For the text-containing cell, return its midpoint in (X, Y) coordinate format. 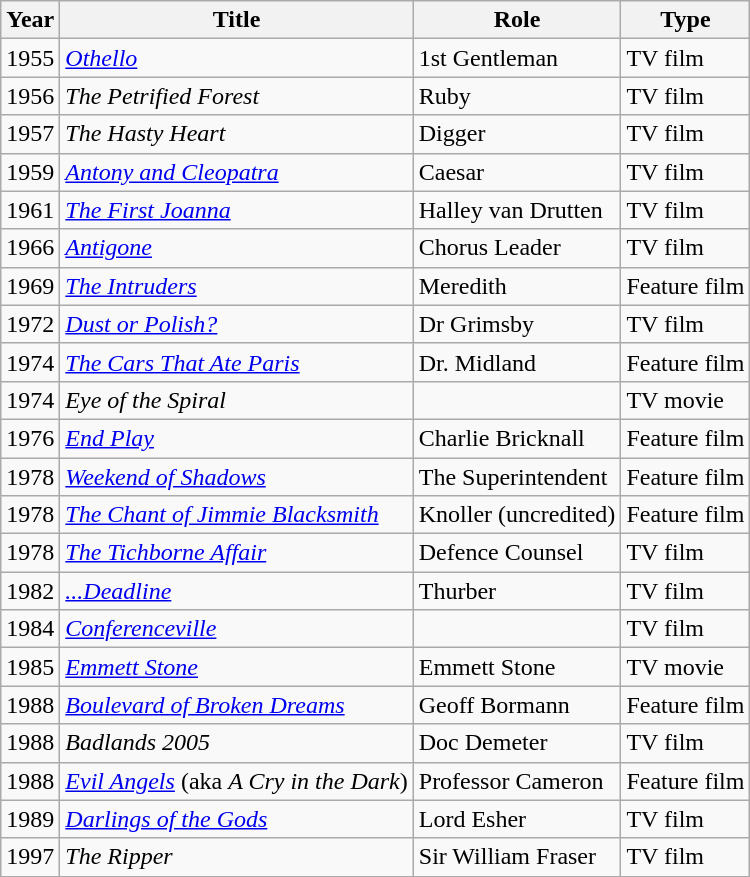
End Play (236, 438)
Badlands 2005 (236, 743)
Antony and Cleopatra (236, 172)
Geoff Bormann (517, 705)
Lord Esher (517, 819)
Dr. Midland (517, 362)
Dr Grimsby (517, 324)
Doc Demeter (517, 743)
Professor Cameron (517, 781)
Knoller (uncredited) (517, 515)
Digger (517, 134)
1997 (30, 857)
Role (517, 20)
1st Gentleman (517, 58)
The Hasty Heart (236, 134)
The Intruders (236, 286)
The Tichborne Affair (236, 553)
Halley van Drutten (517, 210)
Boulevard of Broken Dreams (236, 705)
1984 (30, 629)
Antigone (236, 248)
1956 (30, 96)
1966 (30, 248)
Meredith (517, 286)
Conferenceville (236, 629)
The Cars That Ate Paris (236, 362)
1976 (30, 438)
Chorus Leader (517, 248)
The Ripper (236, 857)
The Superintendent (517, 477)
Thurber (517, 591)
Caesar (517, 172)
1972 (30, 324)
1969 (30, 286)
...Deadline (236, 591)
1982 (30, 591)
The Petrified Forest (236, 96)
1961 (30, 210)
Year (30, 20)
Weekend of Shadows (236, 477)
Dust or Polish? (236, 324)
The First Joanna (236, 210)
Type (686, 20)
Defence Counsel (517, 553)
1957 (30, 134)
Title (236, 20)
1959 (30, 172)
Eye of the Spiral (236, 400)
1989 (30, 819)
Othello (236, 58)
1955 (30, 58)
Charlie Bricknall (517, 438)
The Chant of Jimmie Blacksmith (236, 515)
1985 (30, 667)
Evil Angels (aka A Cry in the Dark) (236, 781)
Sir William Fraser (517, 857)
Ruby (517, 96)
Darlings of the Gods (236, 819)
